Determine the (x, y) coordinate at the center of the cell enclosing the given text.  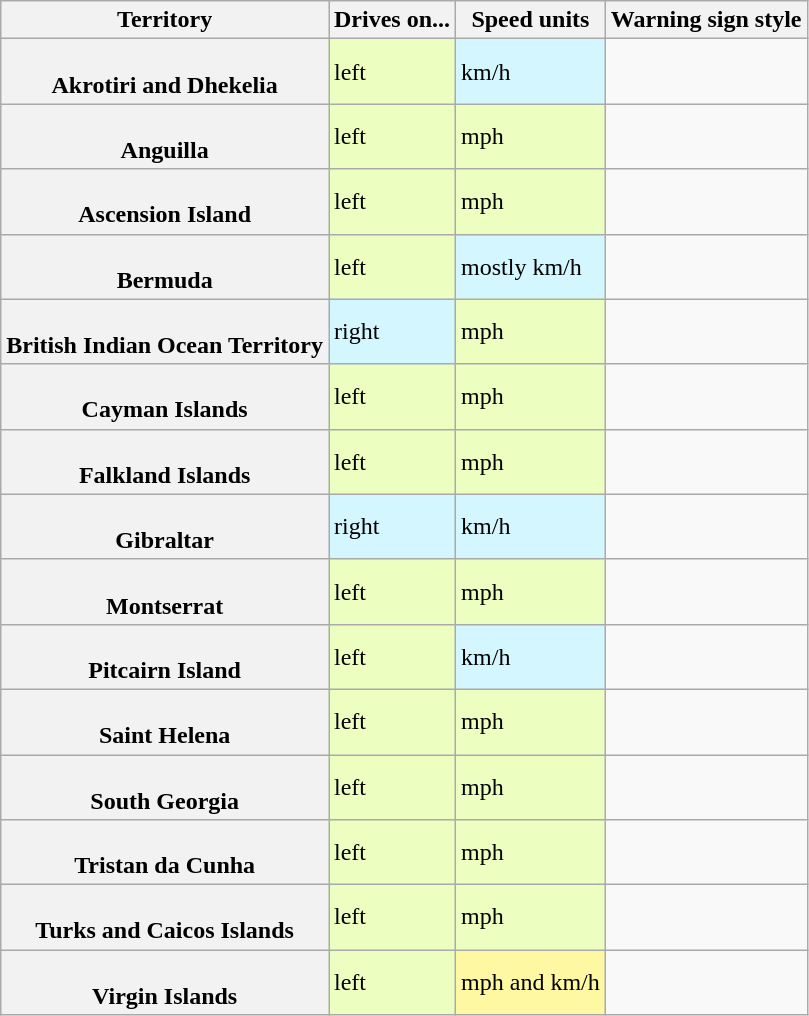
Turks and Caicos Islands (165, 918)
British Indian Ocean Territory (165, 332)
South Georgia (165, 786)
Speed units (531, 20)
Akrotiri and Dhekelia (165, 72)
Drives on... (392, 20)
Virgin Islands (165, 982)
mostly km/h (531, 266)
mph and km/h (531, 982)
Pitcairn Island (165, 656)
Ascension Island (165, 202)
Falkland Islands (165, 462)
Gibraltar (165, 526)
Bermuda (165, 266)
Warning sign style (706, 20)
Territory (165, 20)
Saint Helena (165, 722)
Cayman Islands (165, 396)
Montserrat (165, 592)
Anguilla (165, 136)
Tristan da Cunha (165, 852)
